Search for the cell housing the specified text and yield its (x, y) center coordinate. 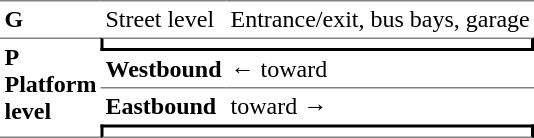
P Platform level (50, 88)
toward → (380, 106)
G (50, 19)
Street level (164, 19)
Westbound (164, 70)
Entrance/exit, bus bays, garage (380, 19)
Eastbound (164, 106)
← toward (380, 70)
